From the cell containing the given text, extract its center point as [x, y] coordinate. 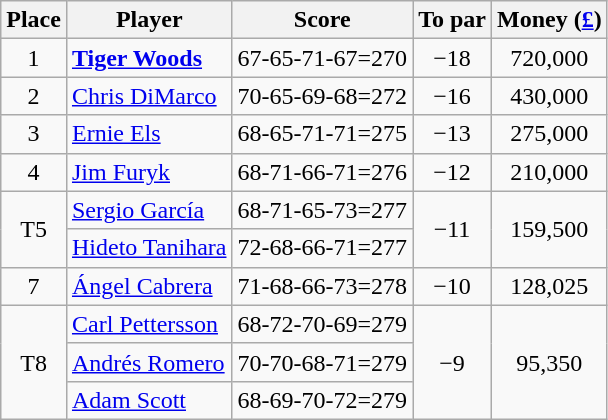
70-65-69-68=272 [322, 96]
720,000 [549, 58]
Sergio García [149, 210]
−18 [452, 58]
71-68-66-73=278 [322, 286]
T8 [34, 362]
68-71-66-71=276 [322, 172]
68-72-70-69=279 [322, 324]
−12 [452, 172]
1 [34, 58]
128,025 [549, 286]
68-65-71-71=275 [322, 134]
7 [34, 286]
Score [322, 20]
Ernie Els [149, 134]
70-70-68-71=279 [322, 362]
3 [34, 134]
Place [34, 20]
−16 [452, 96]
4 [34, 172]
Andrés Romero [149, 362]
68-69-70-72=279 [322, 400]
67-65-71-67=270 [322, 58]
−11 [452, 229]
To par [452, 20]
Chris DiMarco [149, 96]
430,000 [549, 96]
Tiger Woods [149, 58]
−13 [452, 134]
210,000 [549, 172]
T5 [34, 229]
Carl Pettersson [149, 324]
275,000 [549, 134]
159,500 [549, 229]
−10 [452, 286]
95,350 [549, 362]
−9 [452, 362]
Player [149, 20]
Money (£) [549, 20]
Hideto Tanihara [149, 248]
2 [34, 96]
72-68-66-71=277 [322, 248]
Jim Furyk [149, 172]
68-71-65-73=277 [322, 210]
Ángel Cabrera [149, 286]
Adam Scott [149, 400]
